From the cell containing the given text, extract its center point as (x, y) coordinate. 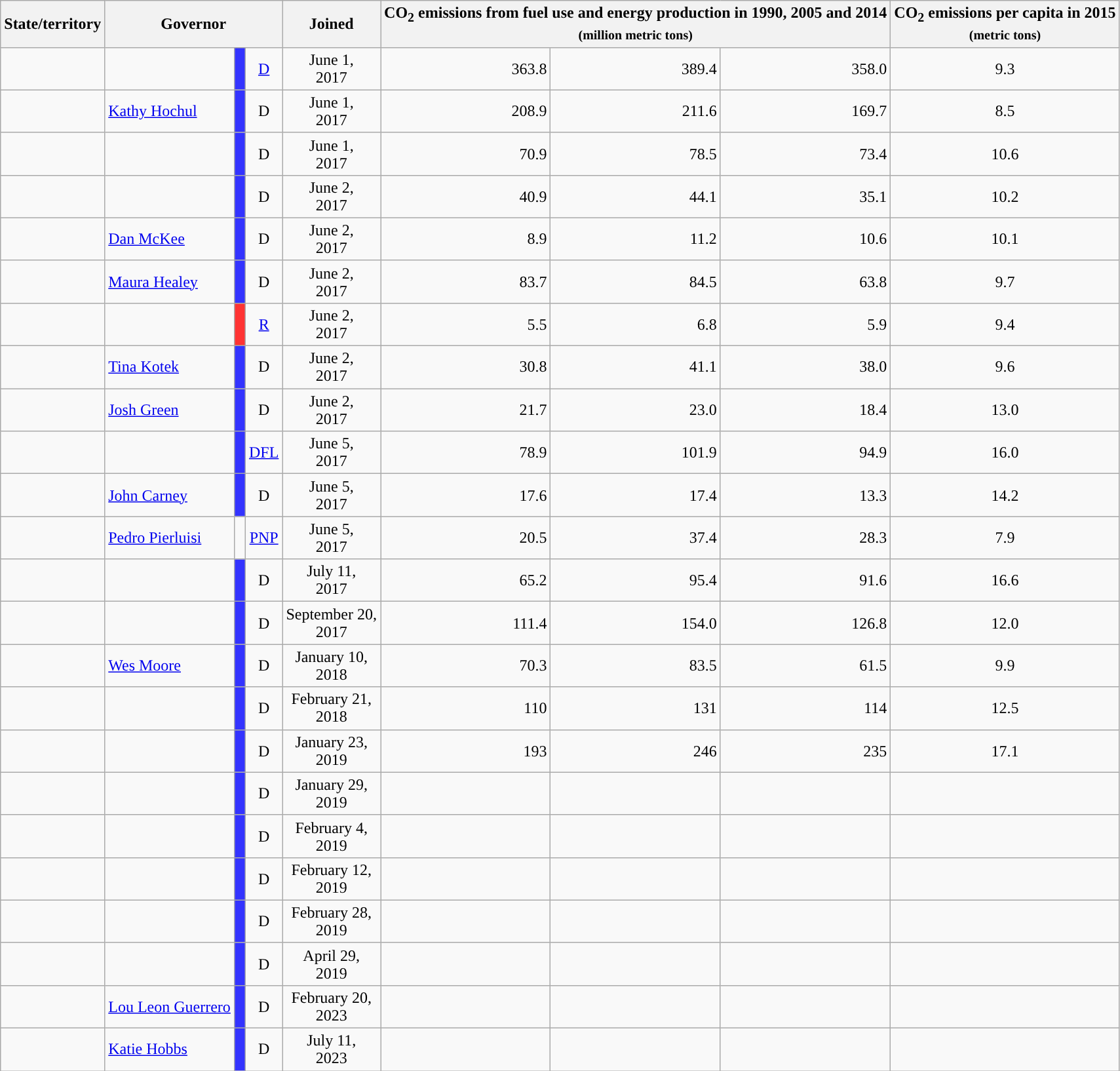
Wes Moore (170, 666)
John Carney (170, 496)
Katie Hobbs (170, 1050)
July 11,2017 (332, 581)
9.7 (1005, 282)
10.2 (1005, 197)
20.5 (465, 537)
21.7 (465, 410)
12.5 (1005, 708)
65.2 (465, 581)
17.1 (1005, 751)
April 29,2019 (332, 964)
9.4 (1005, 324)
169.7 (805, 111)
CO2 emissions per capita in 2015(metric tons) (1005, 24)
Tina Kotek (170, 367)
246 (636, 751)
February 20,2023 (332, 1007)
Josh Green (170, 410)
9.3 (1005, 68)
Governor (194, 24)
Joined (332, 24)
131 (636, 708)
126.8 (805, 623)
6.8 (636, 324)
83.7 (465, 282)
154.0 (636, 623)
Dan McKee (170, 239)
208.9 (465, 111)
8.9 (465, 239)
5.5 (465, 324)
9.6 (1005, 367)
14.2 (1005, 496)
DFL (263, 452)
8.5 (1005, 111)
37.4 (636, 537)
111.4 (465, 623)
January 10,2018 (332, 666)
13.0 (1005, 410)
16.6 (1005, 581)
17.6 (465, 496)
211.6 (636, 111)
38.0 (805, 367)
70.3 (465, 666)
February 28,2019 (332, 922)
44.1 (636, 197)
61.5 (805, 666)
83.5 (636, 666)
CO2 emissions from fuel use and energy production in 1990, 2005 and 2014 (million metric tons) (636, 24)
7.9 (1005, 537)
114 (805, 708)
35.1 (805, 197)
September 20,2017 (332, 623)
18.4 (805, 410)
84.5 (636, 282)
17.4 (636, 496)
12.0 (1005, 623)
Pedro Pierluisi (170, 537)
101.9 (636, 452)
February 12,2019 (332, 878)
94.9 (805, 452)
Kathy Hochul (170, 111)
63.8 (805, 282)
30.8 (465, 367)
13.3 (805, 496)
193 (465, 751)
40.9 (465, 197)
78.9 (465, 452)
23.0 (636, 410)
February 4,2019 (332, 836)
9.9 (1005, 666)
235 (805, 751)
28.3 (805, 537)
91.6 (805, 581)
Lou Leon Guerrero (170, 1007)
41.1 (636, 367)
January 29,2019 (332, 793)
11.2 (636, 239)
10.1 (1005, 239)
5.9 (805, 324)
Maura Healey (170, 282)
110 (465, 708)
16.0 (1005, 452)
78.5 (636, 153)
PNP (263, 537)
July 11,2023 (332, 1050)
363.8 (465, 68)
February 21,2018 (332, 708)
R (263, 324)
95.4 (636, 581)
State/territory (52, 24)
January 23,2019 (332, 751)
358.0 (805, 68)
70.9 (465, 153)
389.4 (636, 68)
73.4 (805, 153)
